Scan for the cell matching the given text and deliver its (x, y) coordinate at center. 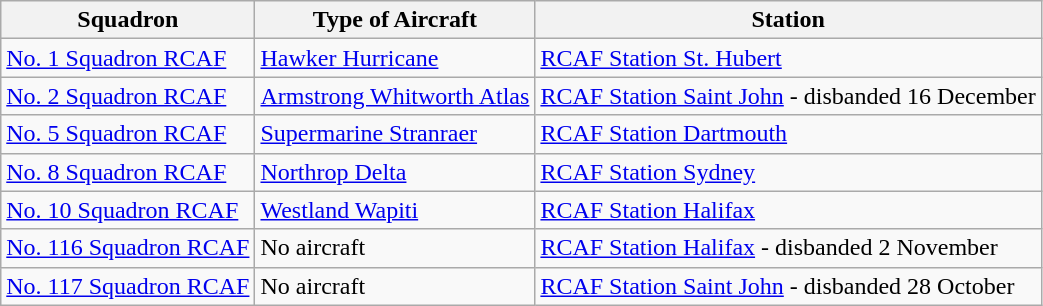
RCAF Station St. Hubert (788, 58)
RCAF Station Sydney (788, 172)
Squadron (128, 20)
No. 1 Squadron RCAF (128, 58)
RCAF Station Dartmouth (788, 134)
RCAF Station Saint John - disbanded 16 December (788, 96)
Supermarine Stranraer (395, 134)
Type of Aircraft (395, 20)
No. 2 Squadron RCAF (128, 96)
No. 8 Squadron RCAF (128, 172)
Hawker Hurricane (395, 58)
No. 117 Squadron RCAF (128, 286)
No. 5 Squadron RCAF (128, 134)
Northrop Delta (395, 172)
No. 10 Squadron RCAF (128, 210)
Station (788, 20)
No. 116 Squadron RCAF (128, 248)
RCAF Station Halifax - disbanded 2 November (788, 248)
Westland Wapiti (395, 210)
Armstrong Whitworth Atlas (395, 96)
RCAF Station Halifax (788, 210)
RCAF Station Saint John - disbanded 28 October (788, 286)
